Detect which cell encompasses the target text, then output its [X, Y] center coordinate. 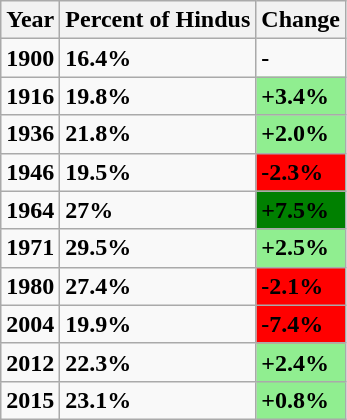
+3.4% [301, 96]
-2.1% [301, 286]
27% [158, 210]
19.5% [158, 172]
21.8% [158, 134]
Percent of Hindus [158, 20]
-2.3% [301, 172]
Year [30, 20]
29.5% [158, 248]
- [301, 58]
1964 [30, 210]
22.3% [158, 362]
1900 [30, 58]
19.9% [158, 324]
+2.5% [301, 248]
+7.5% [301, 210]
16.4% [158, 58]
23.1% [158, 400]
1971 [30, 248]
2012 [30, 362]
+2.4% [301, 362]
19.8% [158, 96]
+0.8% [301, 400]
Change [301, 20]
27.4% [158, 286]
1946 [30, 172]
-7.4% [301, 324]
1936 [30, 134]
1916 [30, 96]
2015 [30, 400]
+2.0% [301, 134]
1980 [30, 286]
2004 [30, 324]
